For the text-containing cell, return its midpoint in (x, y) coordinate format. 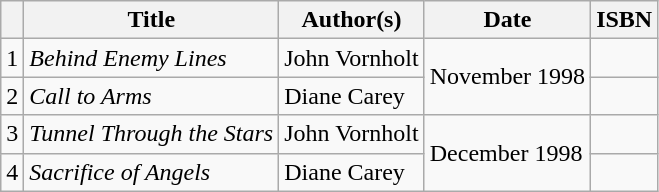
ISBN (624, 20)
2 (12, 96)
Behind Enemy Lines (152, 58)
Call to Arms (152, 96)
November 1998 (507, 77)
3 (12, 134)
Author(s) (352, 20)
Tunnel Through the Stars (152, 134)
Sacrifice of Angels (152, 172)
December 1998 (507, 153)
Date (507, 20)
1 (12, 58)
Title (152, 20)
4 (12, 172)
